Pinpoint the cell where the given text exists, returning its [x, y] midpoint coordinate. 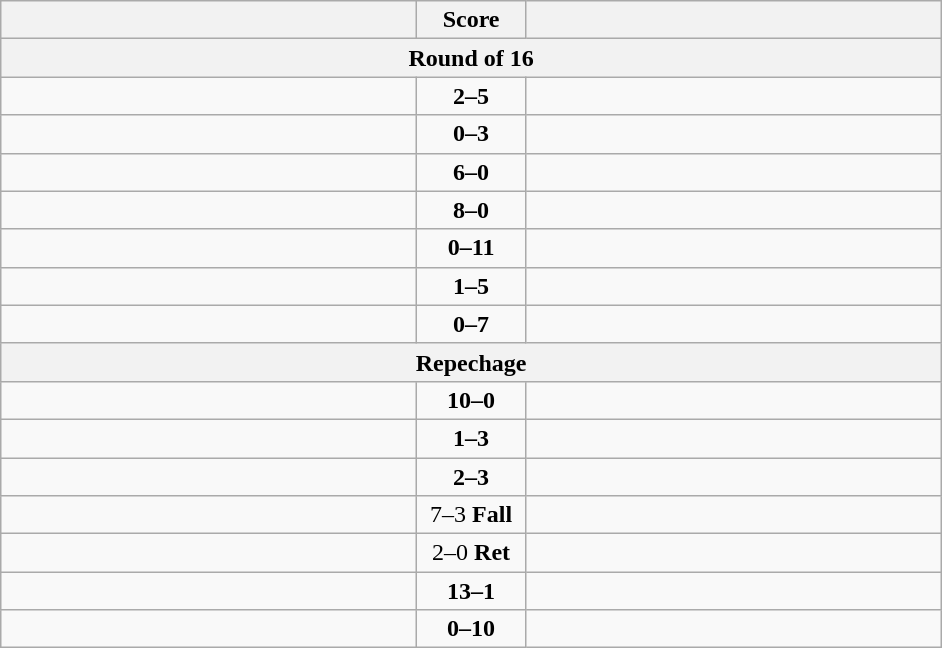
0–11 [472, 248]
1–3 [472, 438]
Repechage [472, 362]
7–3 Fall [472, 515]
0–10 [472, 629]
Score [472, 20]
2–5 [472, 96]
Round of 16 [472, 58]
2–3 [472, 477]
0–3 [472, 134]
13–1 [472, 591]
6–0 [472, 172]
2–0 Ret [472, 553]
1–5 [472, 286]
8–0 [472, 210]
0–7 [472, 324]
10–0 [472, 400]
